Determine the [x, y] coordinate at the center of the cell enclosing the given text.  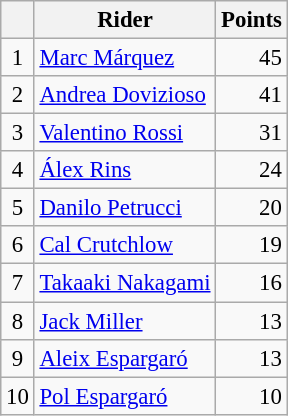
Points [252, 20]
Álex Rins [125, 170]
Takaaki Nakagami [125, 283]
19 [252, 245]
5 [18, 208]
Jack Miller [125, 321]
41 [252, 95]
Valentino Rossi [125, 133]
Aleix Espargaró [125, 358]
8 [18, 321]
2 [18, 95]
31 [252, 133]
Cal Crutchlow [125, 245]
Andrea Dovizioso [125, 95]
45 [252, 58]
Rider [125, 20]
9 [18, 358]
24 [252, 170]
20 [252, 208]
4 [18, 170]
16 [252, 283]
Danilo Petrucci [125, 208]
7 [18, 283]
Marc Márquez [125, 58]
3 [18, 133]
Pol Espargaró [125, 396]
6 [18, 245]
1 [18, 58]
